Detect which cell encompasses the target text, then output its (x, y) center coordinate. 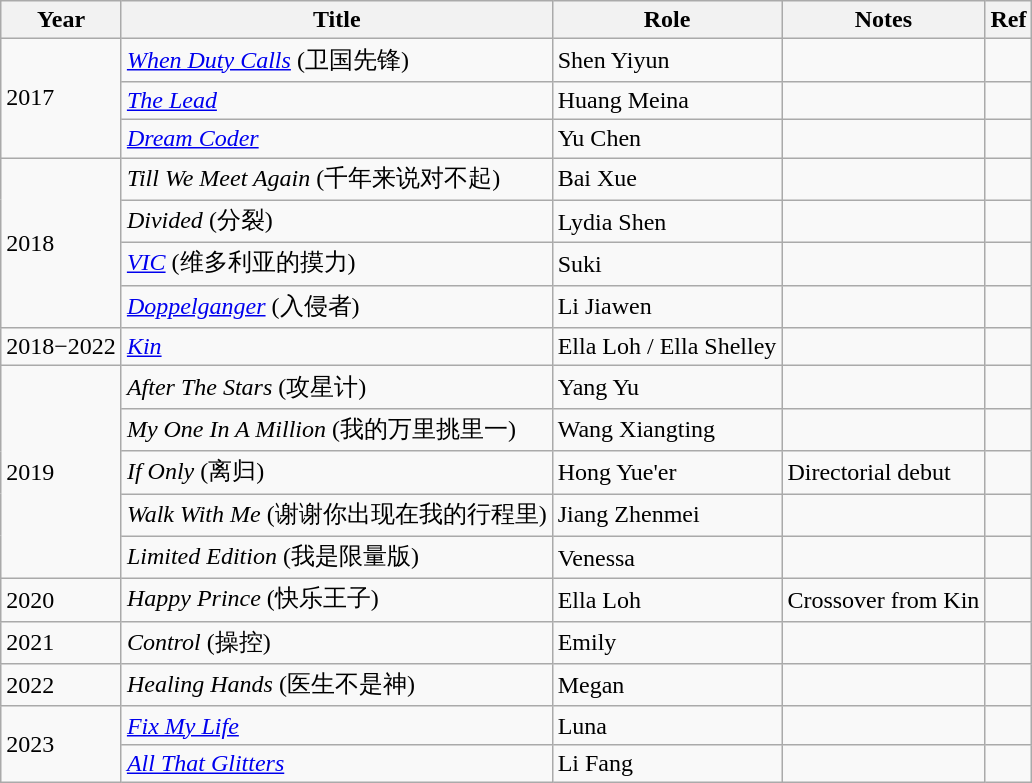
Bai Xue (667, 180)
2023 (62, 744)
Shen Yiyun (667, 60)
2019 (62, 472)
2018−2022 (62, 347)
Divided (分裂) (336, 222)
If Only (离归) (336, 472)
Year (62, 20)
Suki (667, 264)
Emily (667, 642)
Notes (884, 20)
Yang Yu (667, 388)
Limited Edition (我是限量版) (336, 558)
Ella Loh (667, 600)
Li Fang (667, 763)
Directorial debut (884, 472)
Wang Xiangting (667, 430)
Li Jiawen (667, 306)
When Duty Calls (卫国先锋) (336, 60)
Crossover from Kin (884, 600)
Doppelganger (入侵者) (336, 306)
Hong Yue'er (667, 472)
My One In A Million (我的万里挑里一) (336, 430)
Venessa (667, 558)
All That Glitters (336, 763)
2021 (62, 642)
Huang Meina (667, 100)
Role (667, 20)
2022 (62, 686)
Happy Prince (快乐王子) (336, 600)
The Lead (336, 100)
Till We Meet Again (千年来说对不起) (336, 180)
Megan (667, 686)
Ella Loh / Ella Shelley (667, 347)
Title (336, 20)
2018 (62, 243)
Kin (336, 347)
Ref (1008, 20)
Fix My Life (336, 725)
2020 (62, 600)
Yu Chen (667, 138)
Jiang Zhenmei (667, 516)
Control (操控) (336, 642)
After The Stars (攻星计) (336, 388)
Healing Hands (医生不是神) (336, 686)
Walk With Me (谢谢你出现在我的行程里) (336, 516)
2017 (62, 98)
Luna (667, 725)
VIC (维多利亚的摸力) (336, 264)
Lydia Shen (667, 222)
Dream Coder (336, 138)
